Determine the [X, Y] coordinate at the center of the cell enclosing the given text.  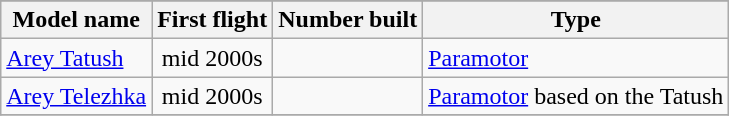
Type [576, 20]
Number built [348, 20]
Arey Tatush [76, 58]
Arey Telezhka [76, 96]
Model name [76, 20]
First flight [212, 20]
Paramotor based on the Tatush [576, 96]
Paramotor [576, 58]
